From the cell containing the given text, extract its center point as [X, Y] coordinate. 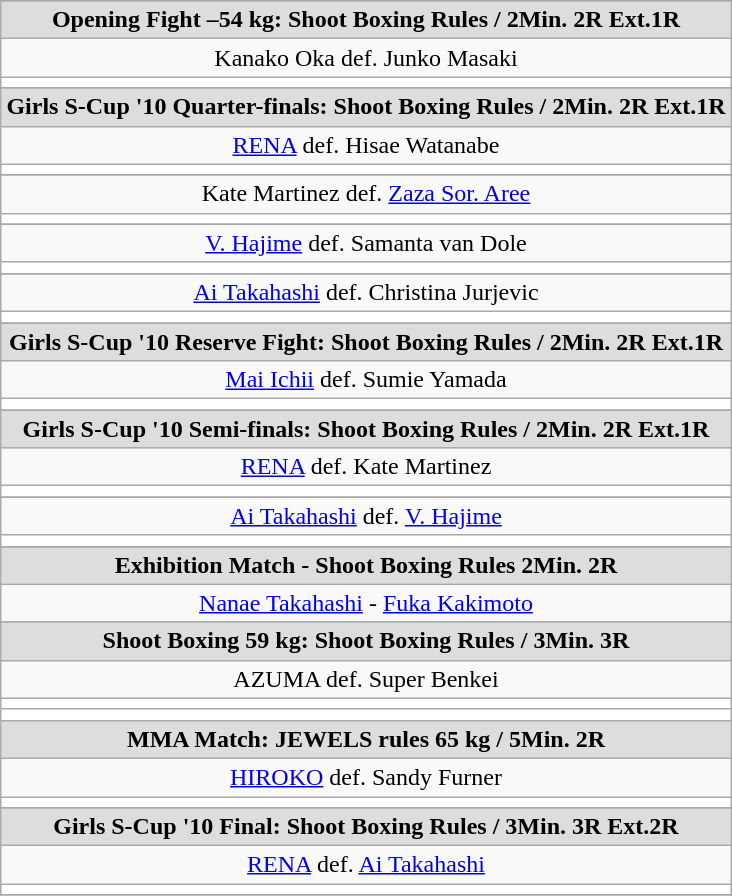
Mai Ichii def. Sumie Yamada [366, 380]
V. Hajime def. Samanta van Dole [366, 243]
Girls S-Cup '10 Quarter-finals: Shoot Boxing Rules / 2Min. 2R Ext.1R [366, 107]
Ai Takahashi def. V. Hajime [366, 516]
Ai Takahashi def. Christina Jurjevic [366, 292]
RENA def. Kate Martinez [366, 467]
Girls S-Cup '10 Final: Shoot Boxing Rules / 3Min. 3R Ext.2R [366, 827]
Girls S-Cup '10 Semi-finals: Shoot Boxing Rules / 2Min. 2R Ext.1R [366, 429]
RENA def. Ai Takahashi [366, 865]
Exhibition Match - Shoot Boxing Rules 2Min. 2R [366, 565]
Kanako Oka def. Junko Masaki [366, 58]
Girls S-Cup '10 Reserve Fight: Shoot Boxing Rules / 2Min. 2R Ext.1R [366, 341]
MMA Match: JEWELS rules 65 kg / 5Min. 2R [366, 739]
Nanae Takahashi - Fuka Kakimoto [366, 603]
Opening Fight –54 kg: Shoot Boxing Rules / 2Min. 2R Ext.1R [366, 20]
Shoot Boxing 59 kg: Shoot Boxing Rules / 3Min. 3R [366, 641]
HIROKO def. Sandy Furner [366, 777]
AZUMA def. Super Benkei [366, 679]
Kate Martinez def. Zaza Sor. Aree [366, 194]
RENA def. Hisae Watanabe [366, 145]
